Output the [x, y] coordinate of the center of the cell containing the given text.  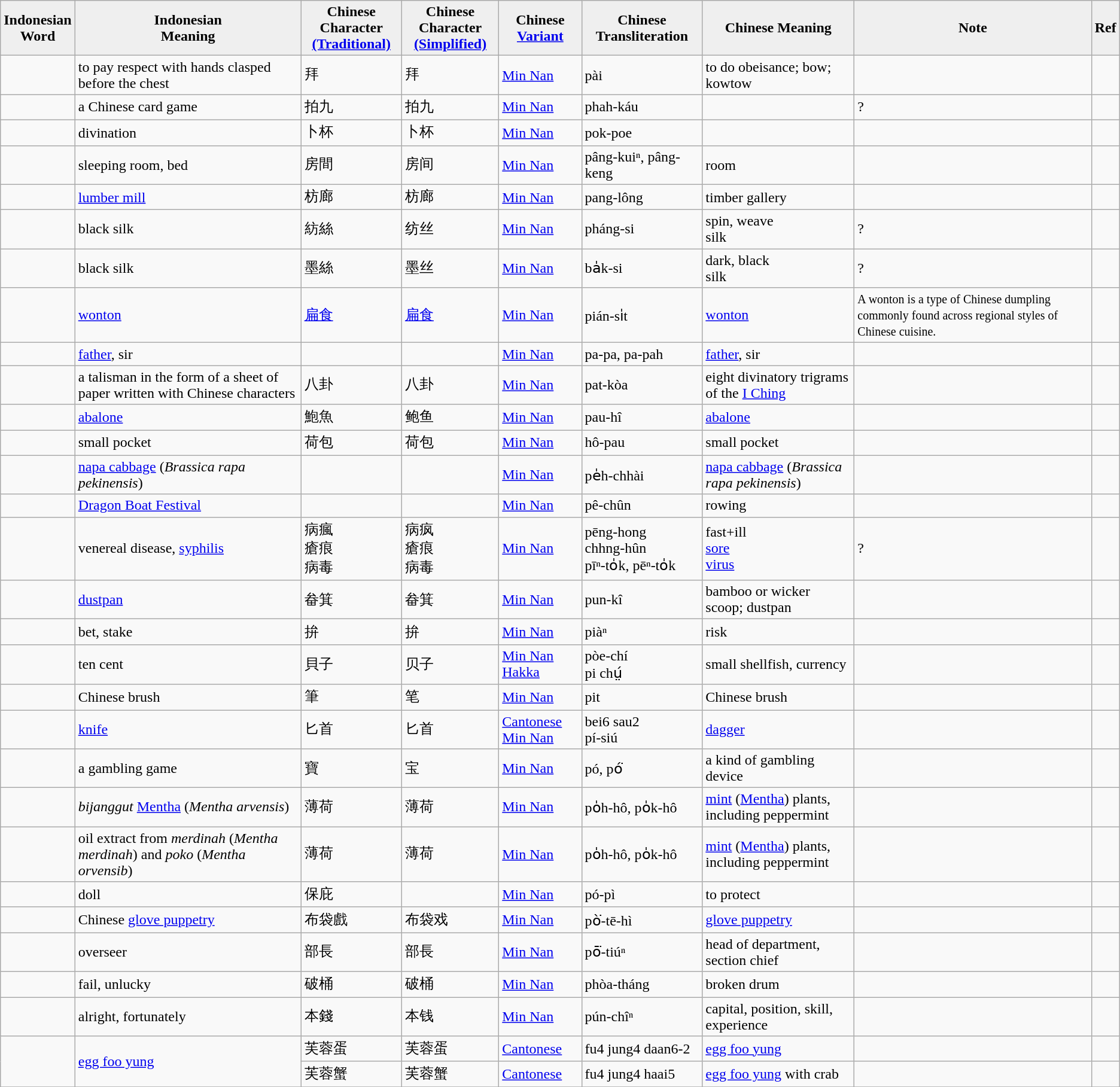
rowing [778, 506]
phah-káu [642, 108]
布袋戏 [450, 920]
head of department, section chief [778, 952]
Indonesian Word [38, 28]
Chinese Meaning [778, 28]
pòe-chípi chṳ́ [642, 664]
pō͘-tiúⁿ [642, 952]
oil extract from merdinah (Mentha merdinah) and poko (Mentha orvensib) [188, 854]
to protect [778, 895]
Note [973, 28]
墨絲 [351, 268]
鲍鱼 [450, 418]
a kind of gambling device [778, 768]
bijanggut Mentha (Mentha arvensis) [188, 808]
eight divinatory trigrams of the I Ching [778, 385]
墨丝 [450, 268]
Chinese Character (Traditional) [351, 28]
ten cent [188, 664]
piàⁿ [642, 632]
寶 [351, 768]
A wonton is a type of Chinese dumpling commonly found across regional styles of Chinese cuisine. [973, 315]
pit [642, 698]
房間 [351, 165]
divination [188, 133]
a talisman in the form of a sheet of paper written with Chinese characters [188, 385]
pâng-kuiⁿ, pâng-keng [642, 165]
ba̍k-si [642, 268]
sleeping room, bed [188, 165]
timber gallery [778, 197]
phòa-tháng [642, 985]
pó, pó͘ [642, 768]
pó-pì [642, 895]
fast+illsorevirus [778, 549]
本錢 [351, 1016]
pài [642, 75]
doll [188, 895]
dagger [778, 729]
貝子 [351, 664]
紡絲 [351, 230]
筆 [351, 698]
CantoneseMin Nan [540, 729]
dark, blacksilk [778, 268]
pê-chûn [642, 506]
fail, unlucky [188, 985]
宝 [450, 768]
glove puppetry [778, 920]
dustpan [188, 599]
egg foo yung with crab [778, 1074]
保庇 [351, 895]
pēng-hongchhng-hûnpīⁿ-to̍k, pēⁿ-to̍k [642, 549]
hô-pau [642, 443]
Indonesian Meaning [188, 28]
bet, stake [188, 632]
pau-hî [642, 418]
pang-lông [642, 197]
pun-kî [642, 599]
knife [188, 729]
贝子 [450, 664]
overseer [188, 952]
Chinese Variant [540, 28]
Dragon Boat Festival [188, 506]
pò͘-tē-hì [642, 920]
Ref [1106, 28]
to do obeisance; bow; kowtow [778, 75]
pa-pa, pa-pah [642, 354]
病瘋瘡痕病毒 [351, 549]
risk [778, 632]
a gambling game [188, 768]
fu4 jung4 daan6-2 [642, 1049]
broken drum [778, 985]
pat-kòa [642, 385]
bei6 sau2pí-siú [642, 729]
本钱 [450, 1016]
纺丝 [450, 230]
small shellfish, currency [778, 664]
venereal disease, syphilis [188, 549]
to pay respect with hands clasped before the chest [188, 75]
鮑魚 [351, 418]
spin, weavesilk [778, 230]
笔 [450, 698]
pháng-si [642, 230]
Chinese glove puppetry [188, 920]
lumber mill [188, 197]
bamboo or wicker scoop; dustpan [778, 599]
pok-poe [642, 133]
房间 [450, 165]
pún-chîⁿ [642, 1016]
Chinese Character (Simplified) [450, 28]
a Chinese card game [188, 108]
pe̍h-chhài [642, 475]
room [778, 165]
alright, fortunately [188, 1016]
capital, position, skill, experience [778, 1016]
fu4 jung4 haai5 [642, 1074]
病疯瘡痕病毒 [450, 549]
pián-si̍t [642, 315]
Min NanHakka [540, 664]
Chinese Transliteration [642, 28]
布袋戲 [351, 920]
